Search for the cell housing the specified text and yield its (x, y) center coordinate. 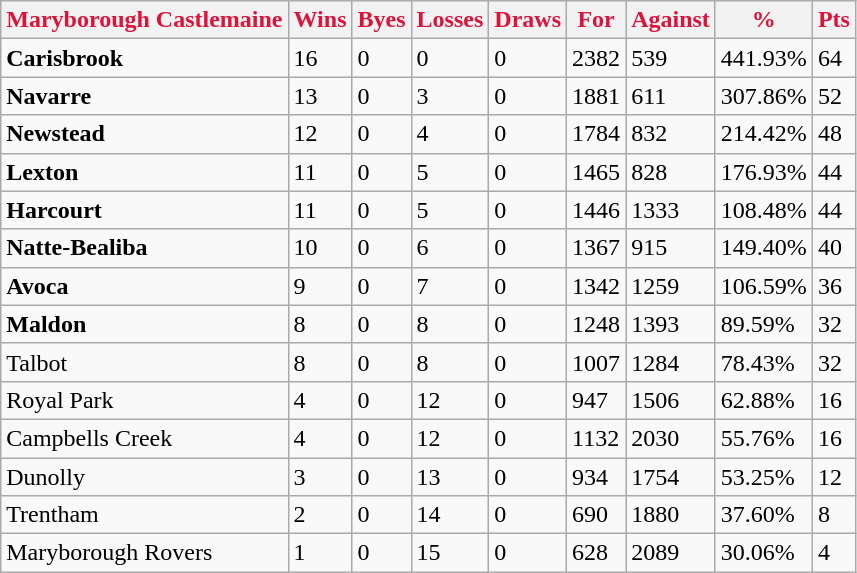
Harcourt (144, 210)
10 (320, 248)
1367 (596, 248)
Losses (450, 20)
2030 (671, 438)
1132 (596, 438)
78.43% (764, 362)
62.88% (764, 400)
611 (671, 96)
441.93% (764, 58)
149.40% (764, 248)
1784 (596, 134)
Maldon (144, 324)
Byes (382, 20)
1284 (671, 362)
Wins (320, 20)
40 (834, 248)
Navarre (144, 96)
1881 (596, 96)
52 (834, 96)
7 (450, 286)
1 (320, 553)
Maryborough Castlemaine (144, 20)
Pts (834, 20)
1333 (671, 210)
Dunolly (144, 477)
2382 (596, 58)
37.60% (764, 515)
89.59% (764, 324)
Lexton (144, 172)
307.86% (764, 96)
Trentham (144, 515)
1446 (596, 210)
1007 (596, 362)
Maryborough Rovers (144, 553)
For (596, 20)
Campbells Creek (144, 438)
832 (671, 134)
Against (671, 20)
55.76% (764, 438)
828 (671, 172)
1506 (671, 400)
1342 (596, 286)
53.25% (764, 477)
915 (671, 248)
690 (596, 515)
Royal Park (144, 400)
36 (834, 286)
14 (450, 515)
64 (834, 58)
934 (596, 477)
2089 (671, 553)
539 (671, 58)
947 (596, 400)
1248 (596, 324)
6 (450, 248)
48 (834, 134)
2 (320, 515)
Natte-Bealiba (144, 248)
1465 (596, 172)
176.93% (764, 172)
9 (320, 286)
Carisbrook (144, 58)
1754 (671, 477)
Newstead (144, 134)
Avoca (144, 286)
214.42% (764, 134)
Draws (528, 20)
30.06% (764, 553)
108.48% (764, 210)
106.59% (764, 286)
628 (596, 553)
% (764, 20)
Talbot (144, 362)
1880 (671, 515)
1259 (671, 286)
1393 (671, 324)
15 (450, 553)
